Locate the cell with the specified text and output its [X, Y] center coordinate. 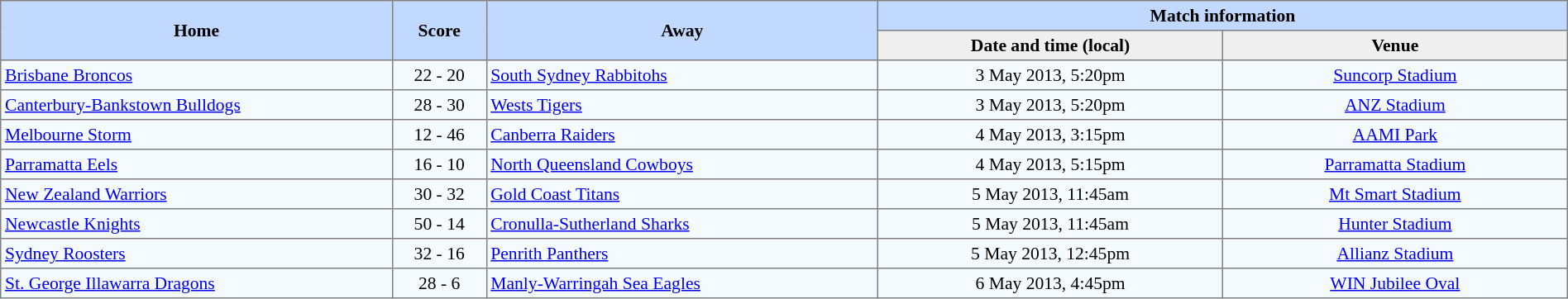
Score [439, 31]
North Queensland Cowboys [682, 164]
New Zealand Warriors [197, 194]
6 May 2013, 4:45pm [1050, 283]
Manly-Warringah Sea Eagles [682, 283]
WIN Jubilee Oval [1394, 283]
Parramatta Eels [197, 164]
Melbourne Storm [197, 135]
Home [197, 31]
St. George Illawarra Dragons [197, 283]
Canterbury-Bankstown Bulldogs [197, 105]
Match information [1223, 16]
50 - 14 [439, 224]
Cronulla-Sutherland Sharks [682, 224]
5 May 2013, 12:45pm [1050, 254]
Mt Smart Stadium [1394, 194]
Date and time (local) [1050, 45]
Sydney Roosters [197, 254]
Newcastle Knights [197, 224]
Venue [1394, 45]
South Sydney Rabbitohs [682, 75]
Penrith Panthers [682, 254]
4 May 2013, 3:15pm [1050, 135]
Away [682, 31]
28 - 30 [439, 105]
16 - 10 [439, 164]
AAMI Park [1394, 135]
Brisbane Broncos [197, 75]
30 - 32 [439, 194]
Gold Coast Titans [682, 194]
Hunter Stadium [1394, 224]
22 - 20 [439, 75]
12 - 46 [439, 135]
Parramatta Stadium [1394, 164]
4 May 2013, 5:15pm [1050, 164]
32 - 16 [439, 254]
Suncorp Stadium [1394, 75]
ANZ Stadium [1394, 105]
28 - 6 [439, 283]
Allianz Stadium [1394, 254]
Canberra Raiders [682, 135]
Wests Tigers [682, 105]
